Search for the cell housing the specified text and yield its (X, Y) center coordinate. 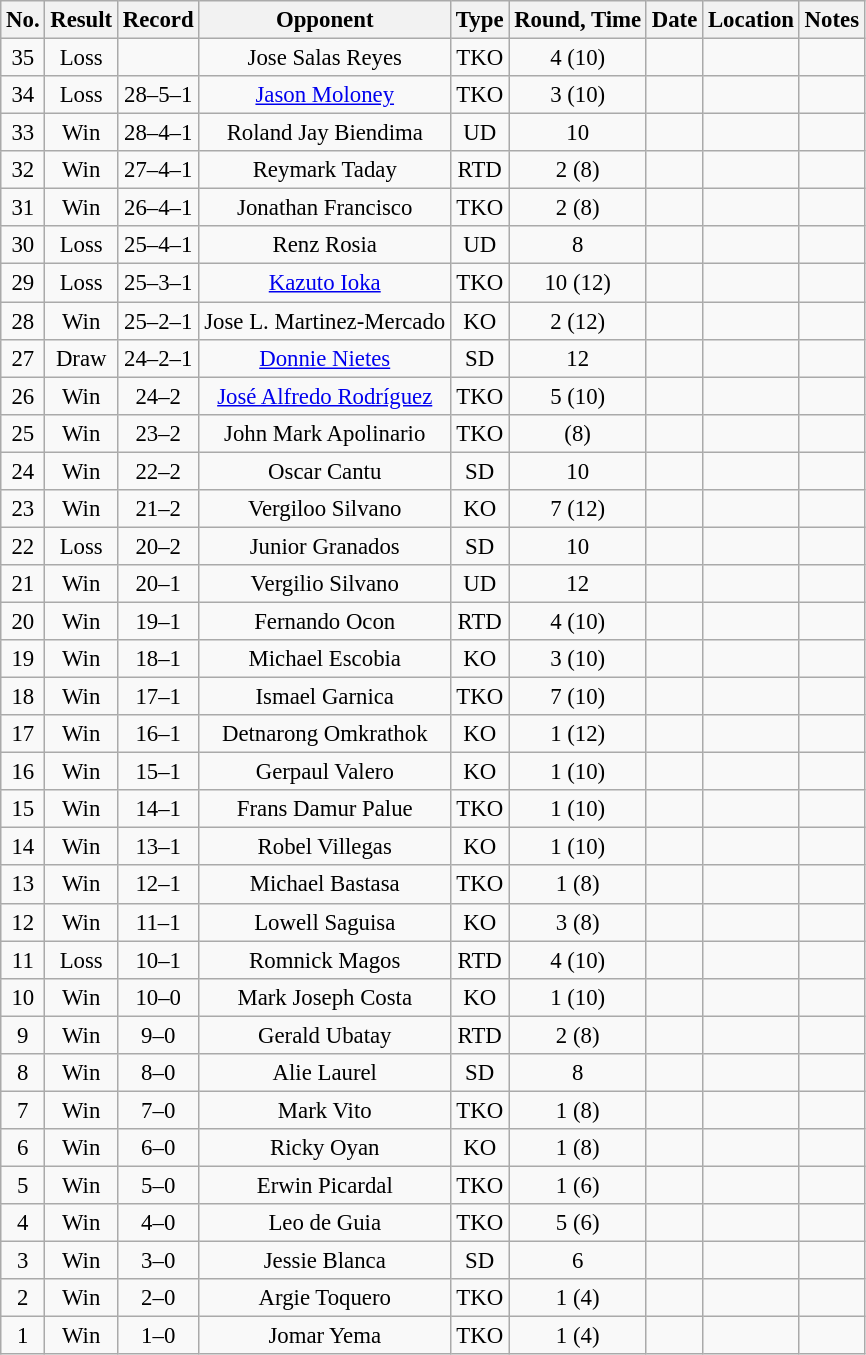
18–1 (158, 659)
19–1 (158, 621)
Date (674, 20)
5 (6) (578, 1223)
Record (158, 20)
Type (480, 20)
2–0 (158, 1298)
Lowell Saguisa (325, 922)
Detnarong Omkrathok (325, 734)
16 (23, 772)
14–1 (158, 809)
Argie Toquero (325, 1298)
1 (23, 1336)
5 (10) (578, 396)
24–2–1 (158, 358)
23 (23, 509)
4 (23, 1223)
4–0 (158, 1223)
21 (23, 584)
22 (23, 546)
John Mark Apolinario (325, 433)
Vergilio Silvano (325, 584)
25–3–1 (158, 283)
Notes (832, 20)
21–2 (158, 509)
Fernando Ocon (325, 621)
3–0 (158, 1261)
28–5–1 (158, 95)
11 (23, 960)
24 (23, 471)
11–1 (158, 922)
13 (23, 885)
15–1 (158, 772)
25–2–1 (158, 321)
Draw (82, 358)
28–4–1 (158, 133)
7 (10) (578, 697)
Mark Joseph Costa (325, 997)
22–2 (158, 471)
Renz Rosia (325, 245)
17–1 (158, 697)
Opponent (325, 20)
29 (23, 283)
Leo de Guia (325, 1223)
17 (23, 734)
Mark Vito (325, 1110)
1 (6) (578, 1185)
15 (23, 809)
12–1 (158, 885)
28 (23, 321)
27 (23, 358)
Reymark Taday (325, 170)
19 (23, 659)
10–1 (158, 960)
1 (12) (578, 734)
No. (23, 20)
27–4–1 (158, 170)
26 (23, 396)
Location (752, 20)
Ismael Garnica (325, 697)
Jomar Yema (325, 1336)
3 (23, 1261)
7–0 (158, 1110)
2 (12) (578, 321)
23–2 (158, 433)
Vergiloo Silvano (325, 509)
Gerald Ubatay (325, 1035)
34 (23, 95)
Romnick Magos (325, 960)
3 (8) (578, 922)
2 (23, 1298)
33 (23, 133)
8–0 (158, 1073)
Jose Salas Reyes (325, 58)
35 (23, 58)
10 (12) (578, 283)
10–0 (158, 997)
6–0 (158, 1148)
20–2 (158, 546)
18 (23, 697)
Round, Time (578, 20)
30 (23, 245)
32 (23, 170)
Jessie Blanca (325, 1261)
Robel Villegas (325, 847)
24–2 (158, 396)
Gerpaul Valero (325, 772)
Alie Laurel (325, 1073)
7 (23, 1110)
Oscar Cantu (325, 471)
13–1 (158, 847)
Jose L. Martinez-Mercado (325, 321)
5–0 (158, 1185)
1–0 (158, 1336)
31 (23, 208)
20 (23, 621)
14 (23, 847)
25–4–1 (158, 245)
9 (23, 1035)
5 (23, 1185)
7 (12) (578, 509)
(8) (578, 433)
Donnie Nietes (325, 358)
Erwin Picardal (325, 1185)
Jonathan Francisco (325, 208)
26–4–1 (158, 208)
Roland Jay Biendima (325, 133)
José Alfredo Rodríguez (325, 396)
16–1 (158, 734)
Michael Escobia (325, 659)
Result (82, 20)
Junior Granados (325, 546)
9–0 (158, 1035)
20–1 (158, 584)
25 (23, 433)
Jason Moloney (325, 95)
Kazuto Ioka (325, 283)
Frans Damur Palue (325, 809)
Michael Bastasa (325, 885)
Ricky Oyan (325, 1148)
